Find where the given text appears and provide that cell's center as [X, Y] coordinate. 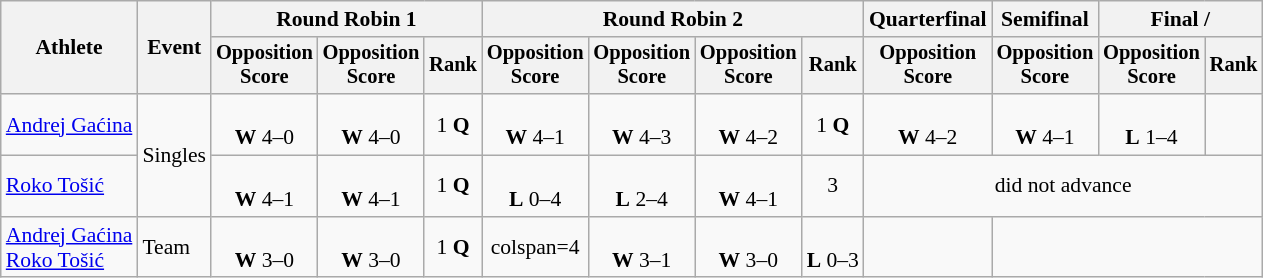
Team [174, 248]
W 3–1 [642, 248]
Final / [1180, 19]
Round Robin 1 [346, 19]
Event [174, 48]
3 [833, 186]
Singles [174, 155]
Semifinal [1046, 19]
L 2–4 [642, 186]
did not advance [1063, 186]
W 4–3 [642, 124]
Andrej Gaćina [70, 124]
Andrej GaćinaRoko Tošić [70, 248]
L 0–3 [833, 248]
L 0–4 [536, 186]
Round Robin 2 [673, 19]
Roko Tošić [70, 186]
Quarterfinal [928, 19]
colspan=4 [536, 248]
L 1–4 [1152, 124]
Athlete [70, 48]
